Output the [X, Y] coordinate of the center of the cell containing the given text.  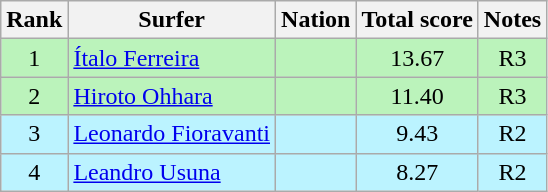
3 [34, 134]
4 [34, 172]
Hiroto Ohhara [172, 96]
Leandro Usuna [172, 172]
13.67 [417, 58]
9.43 [417, 134]
Surfer [172, 20]
Rank [34, 20]
1 [34, 58]
Notes [512, 20]
Total score [417, 20]
Leonardo Fioravanti [172, 134]
8.27 [417, 172]
Ítalo Ferreira [172, 58]
Nation [316, 20]
2 [34, 96]
11.40 [417, 96]
